From the cell containing the given text, extract its center point as [x, y] coordinate. 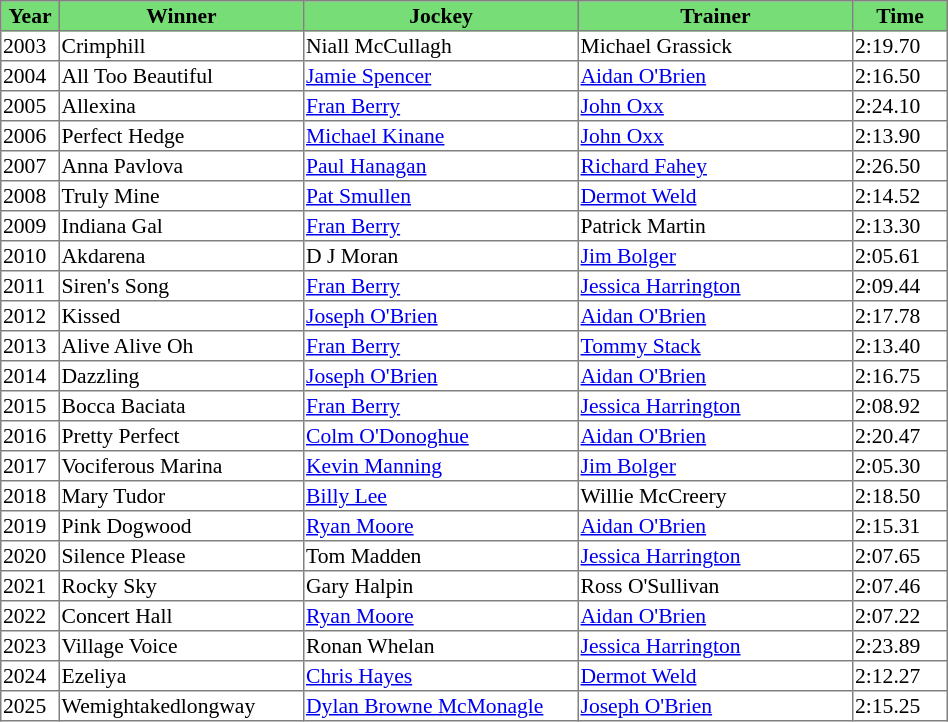
2:16.75 [900, 376]
Winner [181, 16]
2005 [30, 106]
2024 [30, 676]
2019 [30, 526]
2007 [30, 166]
2:07.22 [900, 616]
2:07.46 [900, 586]
Patrick Martin [715, 226]
2:13.40 [900, 346]
2012 [30, 316]
2015 [30, 406]
2:13.30 [900, 226]
2003 [30, 46]
2020 [30, 556]
2:19.70 [900, 46]
2:09.44 [900, 286]
Mary Tudor [181, 496]
2010 [30, 256]
Colm O'Donoghue [441, 436]
Alive Alive Oh [181, 346]
Paul Hanagan [441, 166]
Vociferous Marina [181, 466]
2009 [30, 226]
2:23.89 [900, 646]
Kevin Manning [441, 466]
2017 [30, 466]
Silence Please [181, 556]
Pink Dogwood [181, 526]
Rocky Sky [181, 586]
2022 [30, 616]
2:26.50 [900, 166]
2:16.50 [900, 76]
Niall McCullagh [441, 46]
Village Voice [181, 646]
Concert Hall [181, 616]
Tom Madden [441, 556]
Michael Grassick [715, 46]
2023 [30, 646]
Jockey [441, 16]
Wemightakedlongway [181, 706]
2021 [30, 586]
Gary Halpin [441, 586]
Chris Hayes [441, 676]
Pretty Perfect [181, 436]
Jamie Spencer [441, 76]
2:13.90 [900, 136]
2016 [30, 436]
Time [900, 16]
Year [30, 16]
2004 [30, 76]
Dylan Browne McMonagle [441, 706]
Kissed [181, 316]
Ross O'Sullivan [715, 586]
Michael Kinane [441, 136]
2011 [30, 286]
2:24.10 [900, 106]
2:12.27 [900, 676]
Indiana Gal [181, 226]
Bocca Baciata [181, 406]
Truly Mine [181, 196]
Crimphill [181, 46]
2:15.31 [900, 526]
Billy Lee [441, 496]
Akdarena [181, 256]
2:05.61 [900, 256]
Ezeliya [181, 676]
Trainer [715, 16]
2018 [30, 496]
2006 [30, 136]
Willie McCreery [715, 496]
All Too Beautiful [181, 76]
Dazzling [181, 376]
2:14.52 [900, 196]
Richard Fahey [715, 166]
Anna Pavlova [181, 166]
Perfect Hedge [181, 136]
Allexina [181, 106]
2:18.50 [900, 496]
2:15.25 [900, 706]
Ronan Whelan [441, 646]
2025 [30, 706]
2:20.47 [900, 436]
Siren's Song [181, 286]
2008 [30, 196]
Pat Smullen [441, 196]
D J Moran [441, 256]
2014 [30, 376]
2013 [30, 346]
2:05.30 [900, 466]
Tommy Stack [715, 346]
2:17.78 [900, 316]
2:07.65 [900, 556]
2:08.92 [900, 406]
